Find where the given text appears and provide that cell's center as (x, y) coordinate. 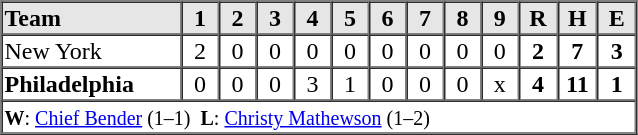
8 (462, 18)
Philadelphia (92, 84)
6 (388, 18)
11 (577, 84)
9 (500, 18)
W: Chief Bender (1–1) L: Christy Mathewson (1–2) (319, 116)
5 (350, 18)
x (500, 84)
H (577, 18)
R (538, 18)
New York (92, 50)
Team (92, 18)
E (616, 18)
